For the text-containing cell, return its midpoint in (x, y) coordinate format. 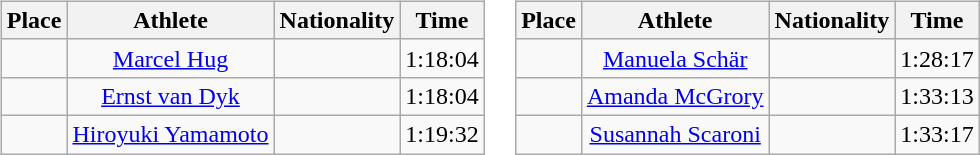
Susannah Scaroni (675, 134)
1:33:13 (937, 96)
Amanda McGrory (675, 96)
1:19:32 (442, 134)
Ernst van Dyk (170, 96)
1:28:17 (937, 58)
Marcel Hug (170, 58)
1:33:17 (937, 134)
Hiroyuki Yamamoto (170, 134)
Manuela Schär (675, 58)
